For the text-containing cell, return its midpoint in [x, y] coordinate format. 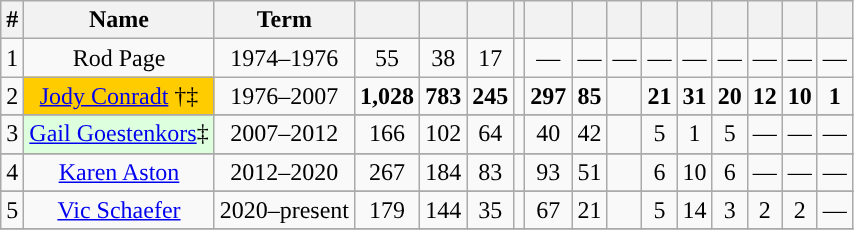
184 [444, 172]
38 [444, 58]
1976–2007 [284, 96]
Karen Aston [119, 172]
2012–2020 [284, 172]
Name [119, 20]
2020–present [284, 210]
783 [444, 96]
55 [388, 58]
85 [590, 96]
166 [388, 134]
31 [694, 96]
Gail Goestenkors‡ [119, 134]
Jody Conradt †‡ [119, 96]
# [12, 20]
2007–2012 [284, 134]
267 [388, 172]
102 [444, 134]
17 [490, 58]
1,028 [388, 96]
93 [548, 172]
144 [444, 210]
51 [590, 172]
Rod Page [119, 58]
245 [490, 96]
64 [490, 134]
14 [694, 210]
297 [548, 96]
42 [590, 134]
12 [764, 96]
1974–1976 [284, 58]
83 [490, 172]
179 [388, 210]
35 [490, 210]
Term [284, 20]
40 [548, 134]
67 [548, 210]
4 [12, 172]
20 [730, 96]
Vic Schaefer [119, 210]
